Identify which cell holds the provided text, then report its [x, y] central coordinate. 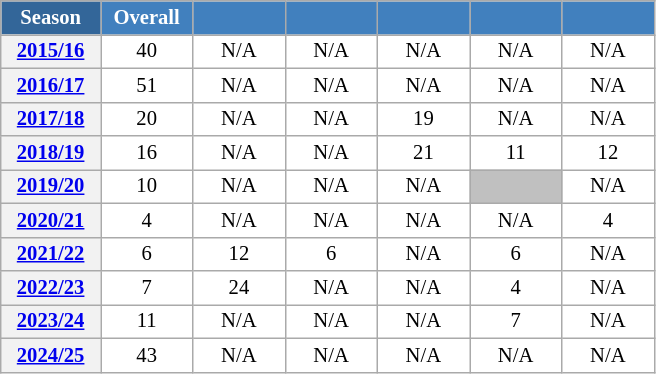
16 [146, 153]
20 [146, 119]
24 [239, 287]
2015/16 [51, 51]
Overall [146, 17]
2022/23 [51, 287]
2020/21 [51, 220]
2019/20 [51, 186]
10 [146, 186]
2023/24 [51, 321]
Season [51, 17]
2024/25 [51, 355]
2018/19 [51, 153]
2016/17 [51, 85]
19 [423, 119]
51 [146, 85]
21 [423, 153]
40 [146, 51]
2021/22 [51, 254]
2017/18 [51, 119]
43 [146, 355]
